Identify which cell holds the provided text, then report its (X, Y) central coordinate. 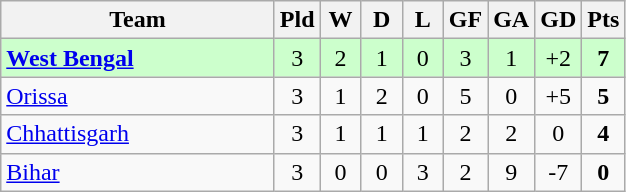
Pts (604, 20)
Team (138, 20)
+2 (558, 58)
GF (465, 20)
D (382, 20)
9 (512, 172)
W (340, 20)
Pld (297, 20)
4 (604, 134)
West Bengal (138, 58)
-7 (558, 172)
7 (604, 58)
GA (512, 20)
Orissa (138, 96)
L (422, 20)
GD (558, 20)
Chhattisgarh (138, 134)
+5 (558, 96)
Bihar (138, 172)
